Identify which cell holds the provided text, then report its (X, Y) central coordinate. 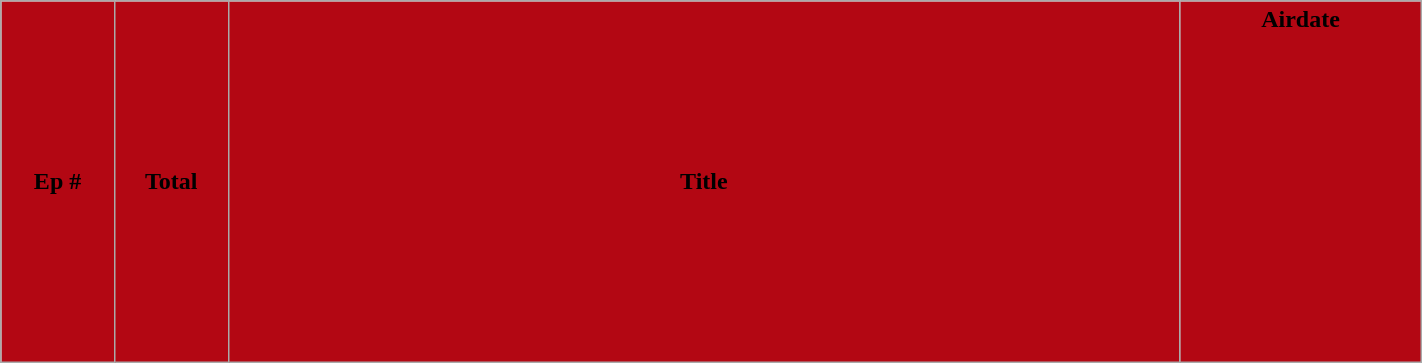
Airdate (1300, 182)
Title (704, 182)
Total (171, 182)
Ep # (58, 182)
